Provide the (X, Y) coordinate of the cell's center where the given text is located.  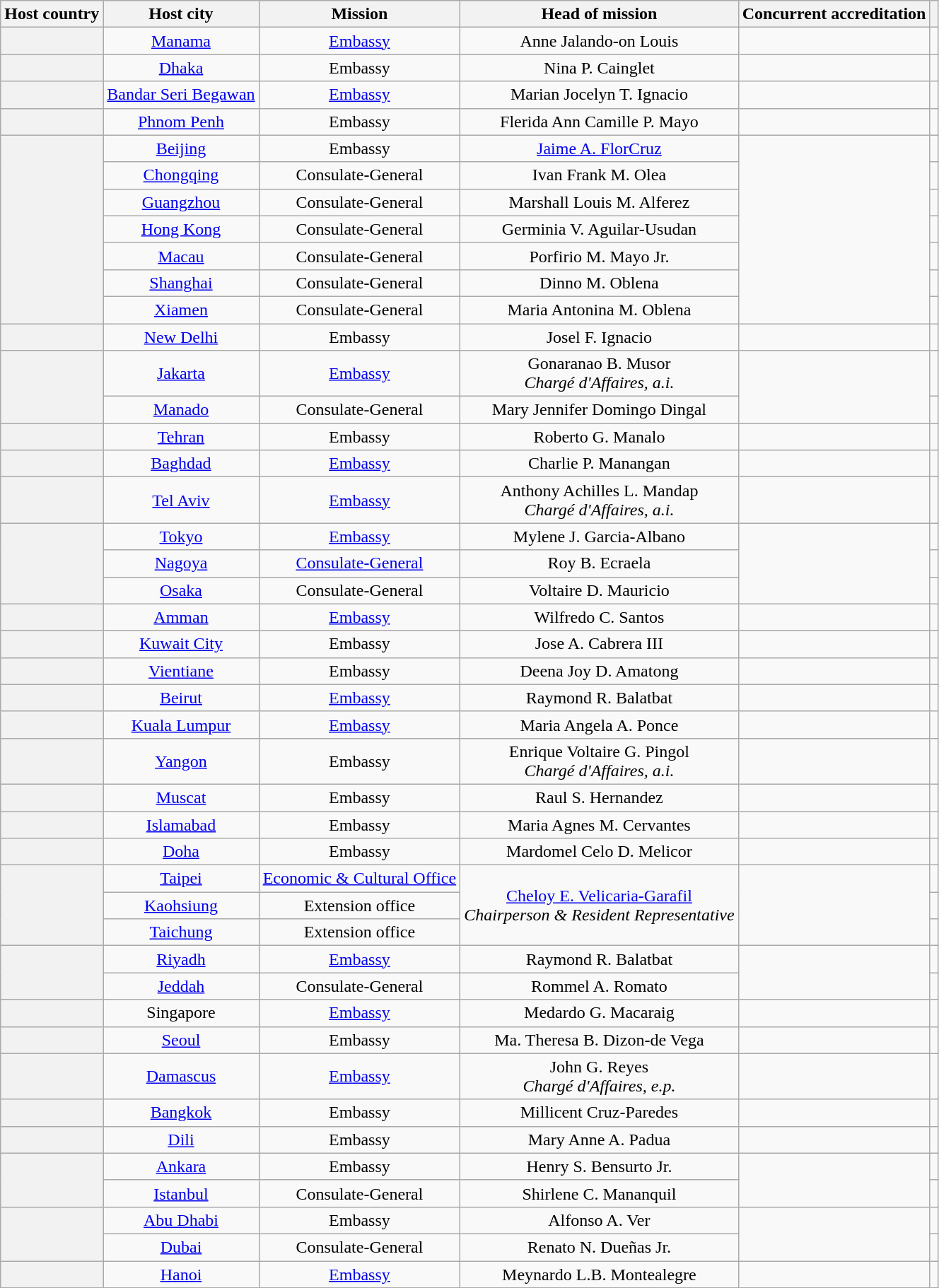
Host country (52, 14)
Economic & Cultural Office (359, 879)
Meynardo L.B. Montealegre (600, 1275)
Roy B. Ecraela (600, 563)
Henry S. Bensurto Jr. (600, 1166)
Guangzhou (181, 202)
Concurrent accreditation (834, 14)
Hong Kong (181, 229)
Marshall Louis M. Alferez (600, 202)
Kuwait City (181, 644)
Ma. Theresa B. Dizon-de Vega (600, 1040)
Seoul (181, 1040)
Dinno M. Oblena (600, 283)
Marian Jocelyn T. Ignacio (600, 95)
John G. ReyesChargé d'Affaires, e.p. (600, 1076)
Bangkok (181, 1113)
Abu Dhabi (181, 1220)
Baghdad (181, 464)
Host city (181, 14)
Voltaire D. Mauricio (600, 590)
Vientiane (181, 671)
Anthony Achilles L. MandapChargé d'Affaires, a.i. (600, 500)
Maria Agnes M. Cervantes (600, 825)
Anne Jalando-on Louis (600, 41)
Manado (181, 410)
Beijing (181, 148)
Mary Anne A. Padua (600, 1140)
Istanbul (181, 1193)
Ankara (181, 1166)
Hanoi (181, 1275)
Jose A. Cabrera III (600, 644)
Charlie P. Manangan (600, 464)
Josel F. Ignacio (600, 337)
Bandar Seri Begawan (181, 95)
Manama (181, 41)
Alfonso A. Ver (600, 1220)
Deena Joy D. Amatong (600, 671)
Millicent Cruz-Paredes (600, 1113)
Tehran (181, 437)
Tokyo (181, 537)
Porfirio M. Mayo Jr. (600, 256)
Yangon (181, 761)
New Delhi (181, 337)
Xiamen (181, 310)
Mylene J. Garcia-Albano (600, 537)
Dili (181, 1140)
Taichung (181, 932)
Jaime A. FlorCruz (600, 148)
Enrique Voltaire G. PingolChargé d'Affaires, a.i. (600, 761)
Medardo G. Macaraig (600, 1013)
Nina P. Cainglet (600, 68)
Dhaka (181, 68)
Chongqing (181, 175)
Raul S. Hernandez (600, 797)
Rommel A. Romato (600, 986)
Shanghai (181, 283)
Damascus (181, 1076)
Kaohsiung (181, 906)
Wilfredo C. Santos (600, 617)
Taipei (181, 879)
Mission (359, 14)
Beirut (181, 698)
Germinia V. Aguilar-Usudan (600, 229)
Shirlene C. Mananquil (600, 1193)
Riyadh (181, 959)
Maria Antonina M. Oblena (600, 310)
Macau (181, 256)
Muscat (181, 797)
Tel Aviv (181, 500)
Amman (181, 617)
Osaka (181, 590)
Mary Jennifer Domingo Dingal (600, 410)
Dubai (181, 1247)
Jakarta (181, 373)
Maria Angela A. Ponce (600, 725)
Gonaranao B. MusorChargé d'Affaires, a.i. (600, 373)
Jeddah (181, 986)
Kuala Lumpur (181, 725)
Cheloy E. Velicaria-GarafilChairperson & Resident Representative (600, 906)
Renato N. Dueñas Jr. (600, 1247)
Nagoya (181, 563)
Head of mission (600, 14)
Doha (181, 852)
Islamabad (181, 825)
Mardomel Celo D. Melicor (600, 852)
Phnom Penh (181, 122)
Singapore (181, 1013)
Roberto G. Manalo (600, 437)
Ivan Frank M. Olea (600, 175)
Flerida Ann Camille P. Mayo (600, 122)
